Locate the cell with the specified text and output its (x, y) center coordinate. 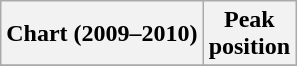
Peakposition (249, 34)
Chart (2009–2010) (102, 34)
